Extract the (x, y) coordinate from the center of the cell holding the provided text.  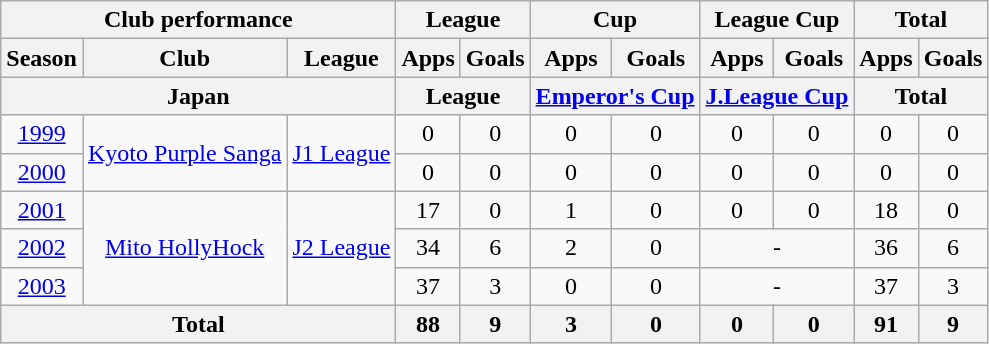
1999 (42, 134)
2001 (42, 210)
Season (42, 58)
Club (184, 58)
J.League Cup (777, 96)
17 (428, 210)
2000 (42, 172)
2003 (42, 286)
2 (571, 248)
League Cup (777, 20)
Japan (198, 96)
1 (571, 210)
Mito HollyHock (184, 248)
Kyoto Purple Sanga (184, 153)
Club performance (198, 20)
36 (886, 248)
J1 League (342, 153)
91 (886, 324)
Emperor's Cup (615, 96)
18 (886, 210)
J2 League (342, 248)
Cup (615, 20)
34 (428, 248)
88 (428, 324)
2002 (42, 248)
